Capture the cell that displays the provided text and extract its [x, y] central coordinate. 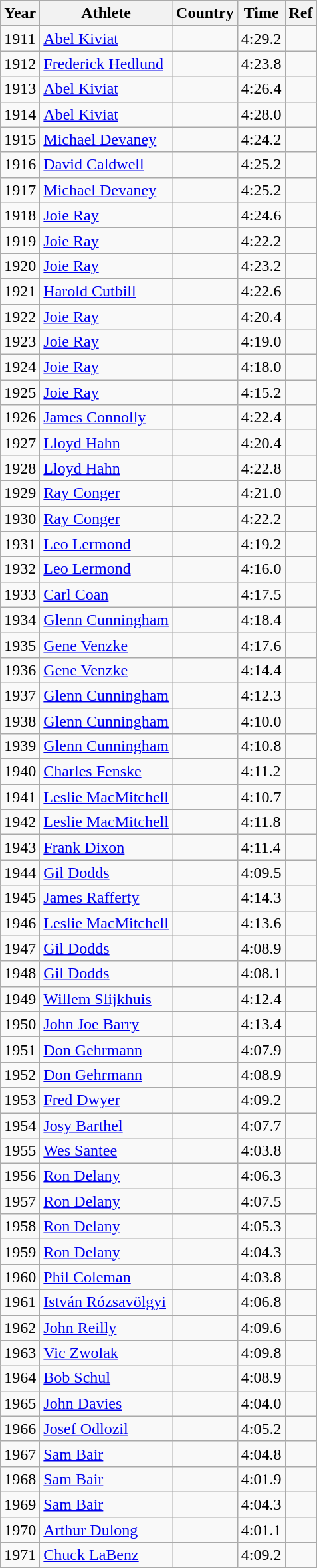
1948 [20, 974]
Bob Schul [106, 1378]
1957 [20, 1201]
1917 [20, 190]
4:09.5 [261, 873]
1942 [20, 822]
1920 [20, 266]
4:18.0 [261, 367]
1930 [20, 519]
4:10.7 [261, 797]
4:21.0 [261, 493]
1913 [20, 89]
1955 [20, 1151]
1965 [20, 1403]
4:22.4 [261, 418]
1951 [20, 1049]
1919 [20, 240]
4:07.9 [261, 1049]
1935 [20, 645]
1949 [20, 999]
1950 [20, 1024]
1941 [20, 797]
1953 [20, 1100]
1946 [20, 923]
1947 [20, 948]
4:16.0 [261, 569]
4:04.0 [261, 1403]
1924 [20, 367]
Time [261, 13]
4:07.5 [261, 1201]
1970 [20, 1529]
1962 [20, 1328]
1939 [20, 746]
4:23.8 [261, 64]
4:19.2 [261, 544]
Arthur Dulong [106, 1529]
1952 [20, 1075]
1944 [20, 873]
John Davies [106, 1403]
4:04.8 [261, 1454]
1933 [20, 594]
Harold Cutbill [106, 291]
1926 [20, 418]
1921 [20, 291]
4:13.4 [261, 1024]
Chuck LaBenz [106, 1555]
Fred Dwyer [106, 1100]
1971 [20, 1555]
4:24.6 [261, 215]
Josef Odlozil [106, 1429]
Frank Dixon [106, 847]
Charles Fenske [106, 772]
1967 [20, 1454]
1938 [20, 721]
1956 [20, 1176]
4:23.2 [261, 266]
1943 [20, 847]
Ref [300, 13]
4:05.2 [261, 1429]
Phil Coleman [106, 1277]
4:13.6 [261, 923]
1931 [20, 544]
1959 [20, 1252]
4:12.3 [261, 695]
4:17.6 [261, 645]
4:06.3 [261, 1176]
4:01.9 [261, 1479]
1912 [20, 64]
1927 [20, 443]
1929 [20, 493]
1969 [20, 1504]
4:19.0 [261, 342]
4:12.4 [261, 999]
Wes Santee [106, 1151]
1922 [20, 317]
1966 [20, 1429]
David Caldwell [106, 165]
1925 [20, 392]
4:06.8 [261, 1302]
4:15.2 [261, 392]
4:11.2 [261, 772]
1958 [20, 1227]
Country [205, 13]
Willem Slijkhuis [106, 999]
István Rózsavölgyi [106, 1302]
4:22.8 [261, 468]
4:09.8 [261, 1353]
1968 [20, 1479]
1934 [20, 620]
4:14.3 [261, 898]
4:11.8 [261, 822]
1936 [20, 670]
4:18.4 [261, 620]
1932 [20, 569]
1945 [20, 898]
4:24.2 [261, 139]
Year [20, 13]
1961 [20, 1302]
1914 [20, 114]
4:10.0 [261, 721]
James Connolly [106, 418]
4:01.1 [261, 1529]
4:08.1 [261, 974]
1928 [20, 468]
4:09.6 [261, 1328]
1964 [20, 1378]
1960 [20, 1277]
1918 [20, 215]
Athlete [106, 13]
1916 [20, 165]
4:29.2 [261, 39]
4:14.4 [261, 670]
James Rafferty [106, 898]
1954 [20, 1126]
4:11.4 [261, 847]
1911 [20, 39]
4:05.3 [261, 1227]
4:28.0 [261, 114]
Josy Barthel [106, 1126]
4:10.8 [261, 746]
4:22.6 [261, 291]
John Joe Barry [106, 1024]
4:26.4 [261, 89]
1915 [20, 139]
Frederick Hedlund [106, 64]
1923 [20, 342]
4:07.7 [261, 1126]
Vic Zwolak [106, 1353]
1963 [20, 1353]
1937 [20, 695]
4:17.5 [261, 594]
John Reilly [106, 1328]
1940 [20, 772]
Carl Coan [106, 594]
